Return [X, Y] of the center of cell containing provided text 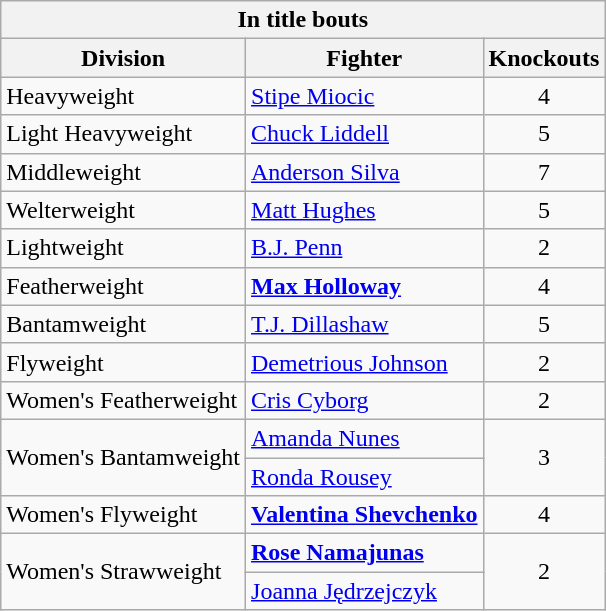
Women's Strawweight [124, 572]
Stipe Miocic [365, 96]
Anderson Silva [365, 172]
Heavyweight [124, 96]
Matt Hughes [365, 210]
Demetrious Johnson [365, 362]
Middleweight [124, 172]
3 [544, 457]
Cris Cyborg [365, 400]
Welterweight [124, 210]
Chuck Liddell [365, 134]
Women's Featherweight [124, 400]
Ronda Rousey [365, 477]
Joanna Jędrzejczyk [365, 591]
Amanda Nunes [365, 438]
Light Heavyweight [124, 134]
Women's Bantamweight [124, 457]
Max Holloway [365, 286]
Fighter [365, 58]
7 [544, 172]
Featherweight [124, 286]
Flyweight [124, 362]
Valentina Shevchenko [365, 515]
Bantamweight [124, 324]
Women's Flyweight [124, 515]
Division [124, 58]
Lightweight [124, 248]
Knockouts [544, 58]
In title bouts [303, 20]
B.J. Penn [365, 248]
T.J. Dillashaw [365, 324]
Rose Namajunas [365, 553]
